Scan for the cell matching the given text and deliver its (x, y) coordinate at center. 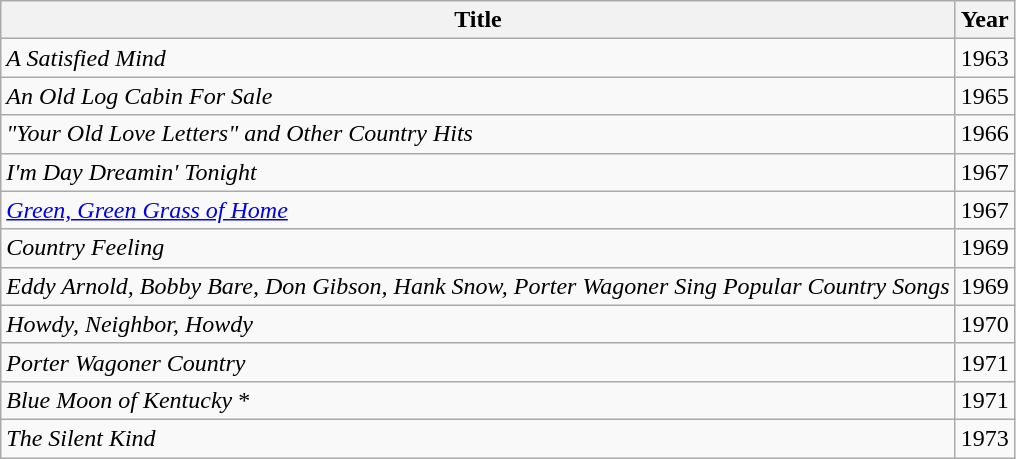
1963 (984, 58)
A Satisfied Mind (478, 58)
Year (984, 20)
Eddy Arnold, Bobby Bare, Don Gibson, Hank Snow, Porter Wagoner Sing Popular Country Songs (478, 286)
An Old Log Cabin For Sale (478, 96)
1965 (984, 96)
Blue Moon of Kentucky * (478, 400)
"Your Old Love Letters" and Other Country Hits (478, 134)
Porter Wagoner Country (478, 362)
I'm Day Dreamin' Tonight (478, 172)
1973 (984, 438)
Howdy, Neighbor, Howdy (478, 324)
1966 (984, 134)
The Silent Kind (478, 438)
Country Feeling (478, 248)
Green, Green Grass of Home (478, 210)
Title (478, 20)
1970 (984, 324)
